Output the [X, Y] coordinate of the center of the cell containing the given text.  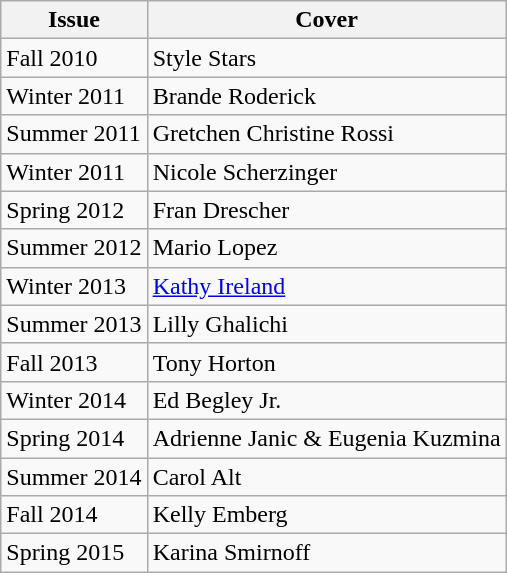
Cover [326, 20]
Winter 2013 [74, 286]
Karina Smirnoff [326, 553]
Fall 2013 [74, 362]
Spring 2015 [74, 553]
Kathy Ireland [326, 286]
Summer 2013 [74, 324]
Fall 2010 [74, 58]
Kelly Emberg [326, 515]
Spring 2012 [74, 210]
Summer 2014 [74, 477]
Adrienne Janic & Eugenia Kuzmina [326, 438]
Winter 2014 [74, 400]
Lilly Ghalichi [326, 324]
Summer 2012 [74, 248]
Tony Horton [326, 362]
Fall 2014 [74, 515]
Style Stars [326, 58]
Gretchen Christine Rossi [326, 134]
Spring 2014 [74, 438]
Fran Drescher [326, 210]
Brande Roderick [326, 96]
Issue [74, 20]
Mario Lopez [326, 248]
Nicole Scherzinger [326, 172]
Carol Alt [326, 477]
Ed Begley Jr. [326, 400]
Summer 2011 [74, 134]
